Return (x, y) of the center of cell containing provided text 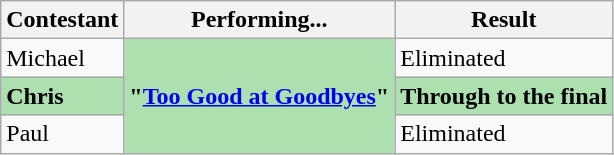
Michael (62, 58)
Performing... (260, 20)
"Too Good at Goodbyes" (260, 96)
Through to the final (504, 96)
Chris (62, 96)
Result (504, 20)
Contestant (62, 20)
Paul (62, 134)
